Locate the cell with the specified text and output its (x, y) center coordinate. 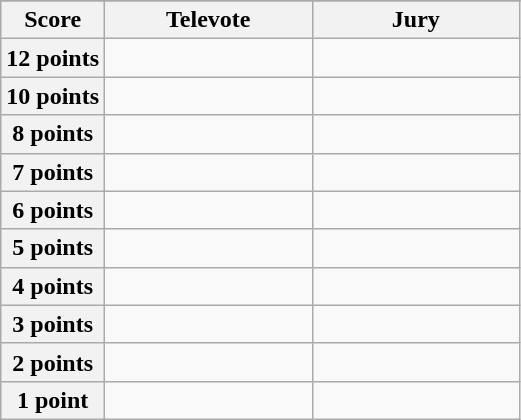
Score (53, 20)
7 points (53, 172)
5 points (53, 248)
10 points (53, 96)
4 points (53, 286)
8 points (53, 134)
Jury (416, 20)
3 points (53, 324)
2 points (53, 362)
Televote (209, 20)
1 point (53, 400)
12 points (53, 58)
6 points (53, 210)
